Find where the given text appears and provide that cell's center as (X, Y) coordinate. 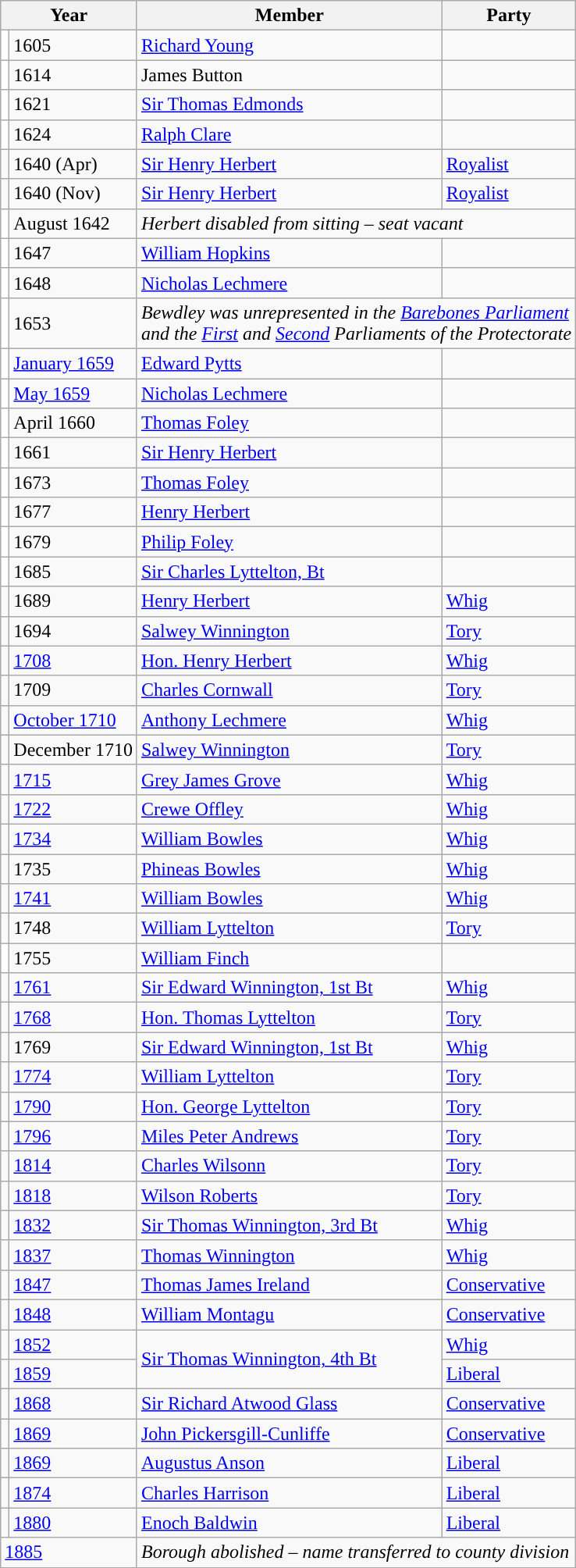
1624 (73, 134)
April 1660 (73, 423)
1880 (73, 1523)
1796 (73, 1136)
William Montagu (289, 1314)
Hon. George Lyttelton (289, 1107)
Miles Peter Andrews (289, 1136)
1605 (73, 45)
1774 (73, 1077)
Sir Charles Lyttelton, Bt (289, 572)
Bewdley was unrepresented in the Barebones Parliamentand the First and Second Parliaments of the Protectorate (356, 323)
Anthony Lechmere (289, 720)
January 1659 (73, 363)
Sir Thomas Winnington, 4th Bt (289, 1359)
1761 (73, 988)
1741 (73, 899)
1640 (Apr) (73, 164)
Charles Wilsonn (289, 1166)
Sir Thomas Winnington, 3rd Bt (289, 1225)
Hon. Henry Herbert (289, 661)
1689 (73, 601)
Borough abolished – name transferred to county division (356, 1552)
1852 (73, 1344)
1621 (73, 105)
1814 (73, 1166)
Herbert disabled from sitting – seat vacant (356, 223)
1768 (73, 1017)
May 1659 (73, 393)
1748 (73, 928)
Hon. Thomas Lyttelton (289, 1017)
Sir Thomas Edmonds (289, 105)
1614 (73, 75)
1647 (73, 253)
Thomas Winnington (289, 1255)
Philip Foley (289, 542)
Party (509, 16)
Member (289, 16)
1885 (69, 1552)
Charles Harrison (289, 1493)
Wilson Roberts (289, 1196)
1769 (73, 1047)
1694 (73, 631)
December 1710 (73, 750)
Thomas James Ireland (289, 1285)
1648 (73, 283)
1837 (73, 1255)
1859 (73, 1374)
1848 (73, 1314)
1661 (73, 453)
1679 (73, 542)
James Button (289, 75)
Charles Cornwall (289, 690)
Augustus Anson (289, 1463)
1653 (73, 323)
October 1710 (73, 720)
1847 (73, 1285)
Phineas Bowles (289, 869)
Year (69, 16)
1734 (73, 839)
John Pickersgill-Cunliffe (289, 1434)
Crewe Offley (289, 809)
1709 (73, 690)
Sir Richard Atwood Glass (289, 1404)
William Finch (289, 958)
1874 (73, 1493)
Enoch Baldwin (289, 1523)
1673 (73, 483)
Edward Pytts (289, 363)
1708 (73, 661)
1755 (73, 958)
Grey James Grove (289, 779)
1640 (Nov) (73, 194)
Ralph Clare (289, 134)
August 1642 (73, 223)
1735 (73, 869)
1677 (73, 512)
1715 (73, 779)
1722 (73, 809)
William Hopkins (289, 253)
1790 (73, 1107)
1832 (73, 1225)
Richard Young (289, 45)
1685 (73, 572)
1868 (73, 1404)
1818 (73, 1196)
